Locate the cell with the specified text and output its (X, Y) center coordinate. 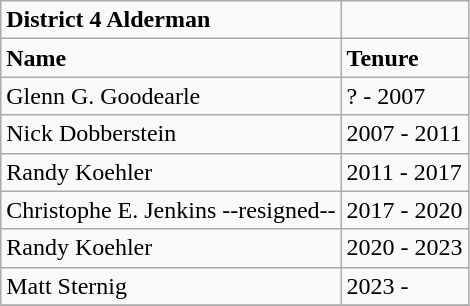
Glenn G. Goodearle (171, 96)
2011 - 2017 (404, 172)
Matt Sternig (171, 286)
Name (171, 58)
2023 - (404, 286)
Nick Dobberstein (171, 134)
Christophe E. Jenkins --resigned-- (171, 210)
District 4 Alderman (171, 20)
? - 2007 (404, 96)
2017 - 2020 (404, 210)
2007 - 2011 (404, 134)
Tenure (404, 58)
2020 - 2023 (404, 248)
